Return [X, Y] of the center of cell containing provided text 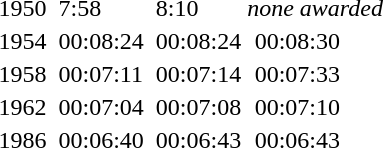
00:07:14 [198, 74]
00:07:10 [318, 107]
00:07:11 [101, 74]
00:07:33 [318, 74]
00:07:04 [101, 107]
00:07:08 [198, 107]
00:08:30 [318, 41]
